Extract the [X, Y] coordinate from the center of the cell holding the provided text.  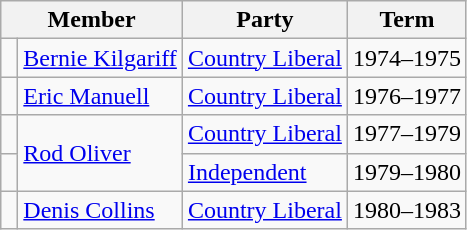
1977–1979 [406, 134]
Term [406, 20]
Party [264, 20]
1974–1975 [406, 58]
1980–1983 [406, 210]
Denis Collins [100, 210]
1976–1977 [406, 96]
1979–1980 [406, 172]
Eric Manuell [100, 96]
Rod Oliver [100, 153]
Bernie Kilgariff [100, 58]
Independent [264, 172]
Member [92, 20]
